Identify which cell holds the provided text, then report its [X, Y] central coordinate. 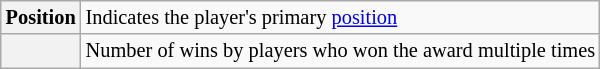
Position [41, 17]
Number of wins by players who won the award multiple times [340, 51]
Indicates the player's primary position [340, 17]
